Identify which cell holds the provided text, then report its [x, y] central coordinate. 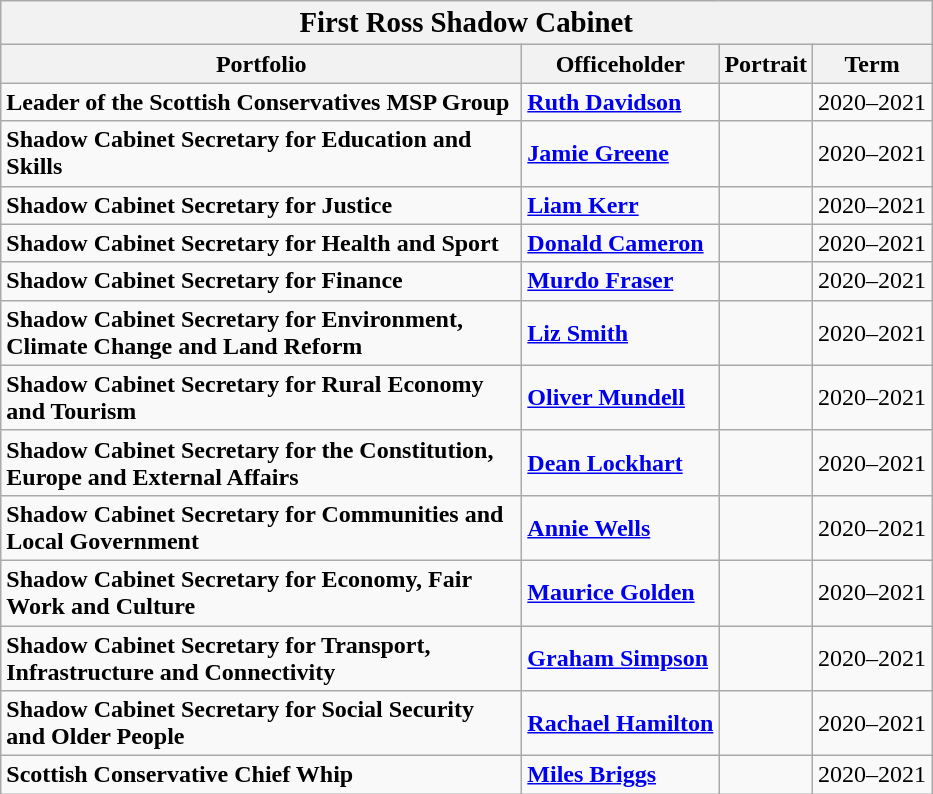
Term [872, 64]
Officeholder [620, 64]
Shadow Cabinet Secretary for Health and Sport [262, 243]
Shadow Cabinet Secretary for Environment, Climate Change and Land Reform [262, 332]
Dean Lockhart [620, 462]
Annie Wells [620, 528]
Shadow Cabinet Secretary for Transport, Infrastructure and Connectivity [262, 658]
Maurice Golden [620, 592]
Ruth Davidson [620, 102]
Miles Briggs [620, 775]
Portrait [766, 64]
Shadow Cabinet Secretary for Education and Skills [262, 154]
Shadow Cabinet Secretary for Communities and Local Government [262, 528]
Jamie Greene [620, 154]
Shadow Cabinet Secretary for Social Security and Older People [262, 724]
Leader of the Scottish Conservatives MSP Group [262, 102]
First Ross Shadow Cabinet [466, 23]
Shadow Cabinet Secretary for Justice [262, 205]
Murdo Fraser [620, 281]
Portfolio [262, 64]
Donald Cameron [620, 243]
Shadow Cabinet Secretary for the Constitution, Europe and External Affairs [262, 462]
Shadow Cabinet Secretary for Economy, Fair Work and Culture [262, 592]
Scottish Conservative Chief Whip [262, 775]
Liz Smith [620, 332]
Shadow Cabinet Secretary for Finance [262, 281]
Rachael Hamilton [620, 724]
Shadow Cabinet Secretary for Rural Economy and Tourism [262, 398]
Oliver Mundell [620, 398]
Liam Kerr [620, 205]
Graham Simpson [620, 658]
